Pinpoint the cell where the given text exists, returning its (X, Y) midpoint coordinate. 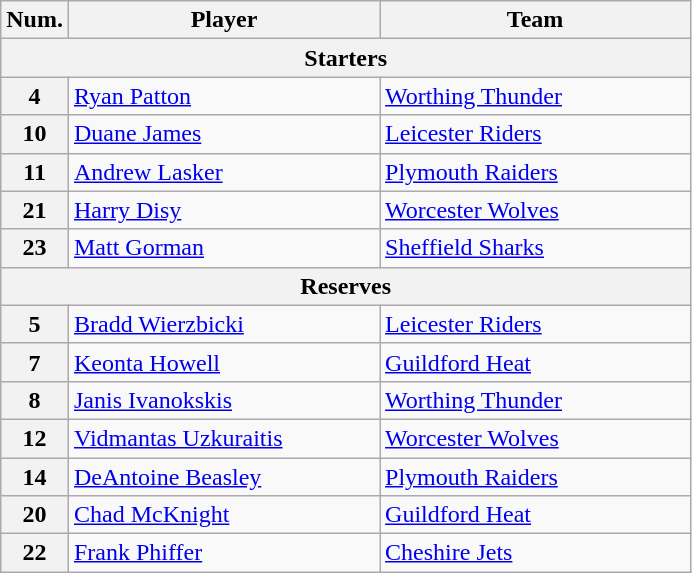
4 (35, 96)
21 (35, 210)
Reserves (346, 286)
Duane James (224, 134)
22 (35, 553)
10 (35, 134)
Andrew Lasker (224, 172)
12 (35, 438)
Janis Ivanokskis (224, 400)
Chad McKnight (224, 515)
20 (35, 515)
7 (35, 362)
Player (224, 20)
Bradd Wierzbicki (224, 324)
Keonta Howell (224, 362)
23 (35, 248)
Sheffield Sharks (536, 248)
Matt Gorman (224, 248)
Num. (35, 20)
Harry Disy (224, 210)
11 (35, 172)
14 (35, 477)
Team (536, 20)
Cheshire Jets (536, 553)
Starters (346, 58)
Vidmantas Uzkuraitis (224, 438)
DeAntoine Beasley (224, 477)
8 (35, 400)
5 (35, 324)
Frank Phiffer (224, 553)
Ryan Patton (224, 96)
